Search for the cell housing the specified text and yield its [x, y] center coordinate. 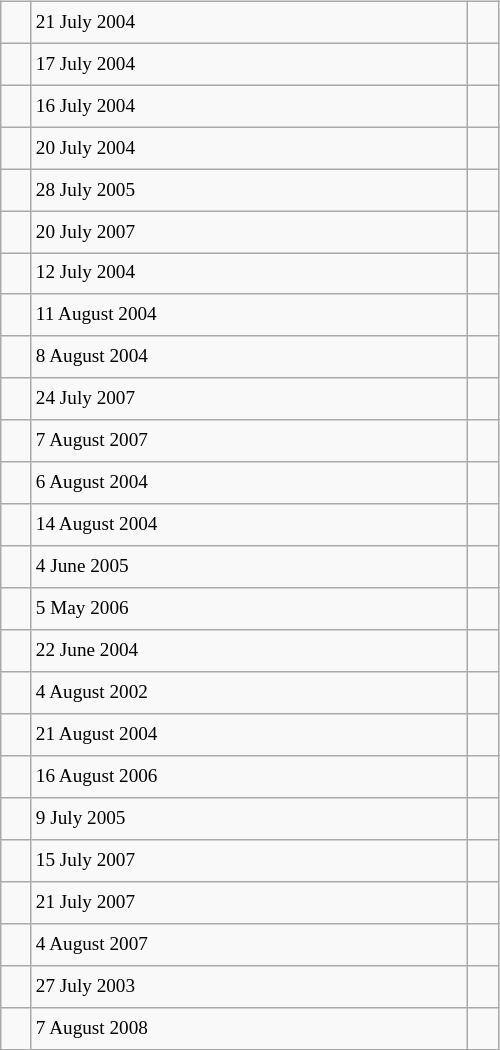
22 June 2004 [250, 651]
20 July 2007 [250, 232]
4 June 2005 [250, 567]
20 July 2004 [250, 148]
24 July 2007 [250, 399]
9 July 2005 [250, 819]
6 August 2004 [250, 483]
16 August 2006 [250, 777]
16 July 2004 [250, 106]
15 July 2007 [250, 861]
17 July 2004 [250, 64]
5 May 2006 [250, 609]
7 August 2008 [250, 1028]
28 July 2005 [250, 190]
14 August 2004 [250, 525]
8 August 2004 [250, 357]
21 August 2004 [250, 735]
4 August 2002 [250, 693]
4 August 2007 [250, 944]
12 July 2004 [250, 274]
11 August 2004 [250, 315]
7 August 2007 [250, 441]
21 July 2007 [250, 902]
21 July 2004 [250, 22]
27 July 2003 [250, 986]
